From the cell containing the given text, extract its center point as (X, Y) coordinate. 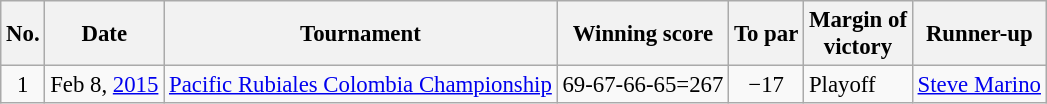
Playoff (858, 85)
Feb 8, 2015 (104, 85)
69-67-66-65=267 (643, 85)
To par (766, 34)
No. (23, 34)
Steve Marino (979, 85)
Tournament (360, 34)
1 (23, 85)
−17 (766, 85)
Margin ofvictory (858, 34)
Date (104, 34)
Runner-up (979, 34)
Pacific Rubiales Colombia Championship (360, 85)
Winning score (643, 34)
